Determine the [x, y] coordinate at the center of the cell enclosing the given text.  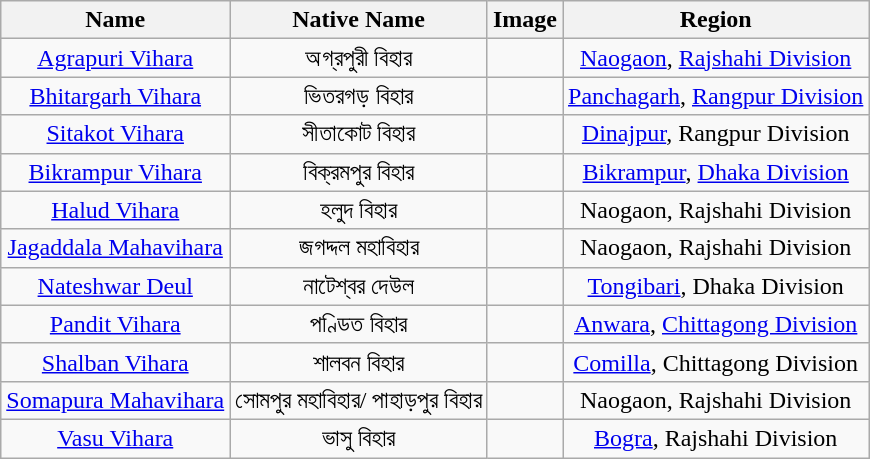
Sitakot Vihara [116, 134]
Shalban Vihara [116, 362]
Image [524, 20]
Bikrampur, Dhaka Division [716, 172]
Panchagarh, Rangpur Division [716, 96]
পণ্ডিত বিহার [359, 324]
Pandit Vihara [116, 324]
Bogra, Rajshahi Division [716, 438]
Vasu Vihara [116, 438]
হলুদ বিহার [359, 210]
বিক্রমপুর বিহার [359, 172]
নাটেশ্বর দেউল [359, 286]
Nateshwar Deul [116, 286]
অগ্রপুরী বিহার [359, 58]
জগদ্দল মহাবিহার [359, 248]
Native Name [359, 20]
Jagaddala Mahavihara [116, 248]
Name [116, 20]
ভাসু বিহার [359, 438]
Anwara, Chittagong Division [716, 324]
Comilla, Chittagong Division [716, 362]
Halud Vihara [116, 210]
Somapura Mahavihara [116, 400]
Tongibari, Dhaka Division [716, 286]
Region [716, 20]
সোমপুর মহাবিহার/ পাহাড়পুর বিহার [359, 400]
ভিতরগড় বিহার [359, 96]
Dinajpur, Rangpur Division [716, 134]
Bhitargarh Vihara [116, 96]
Agrapuri Vihara [116, 58]
Bikrampur Vihara [116, 172]
শালবন বিহার [359, 362]
সীতাকোট বিহার [359, 134]
